Detect which cell encompasses the target text, then output its (X, Y) center coordinate. 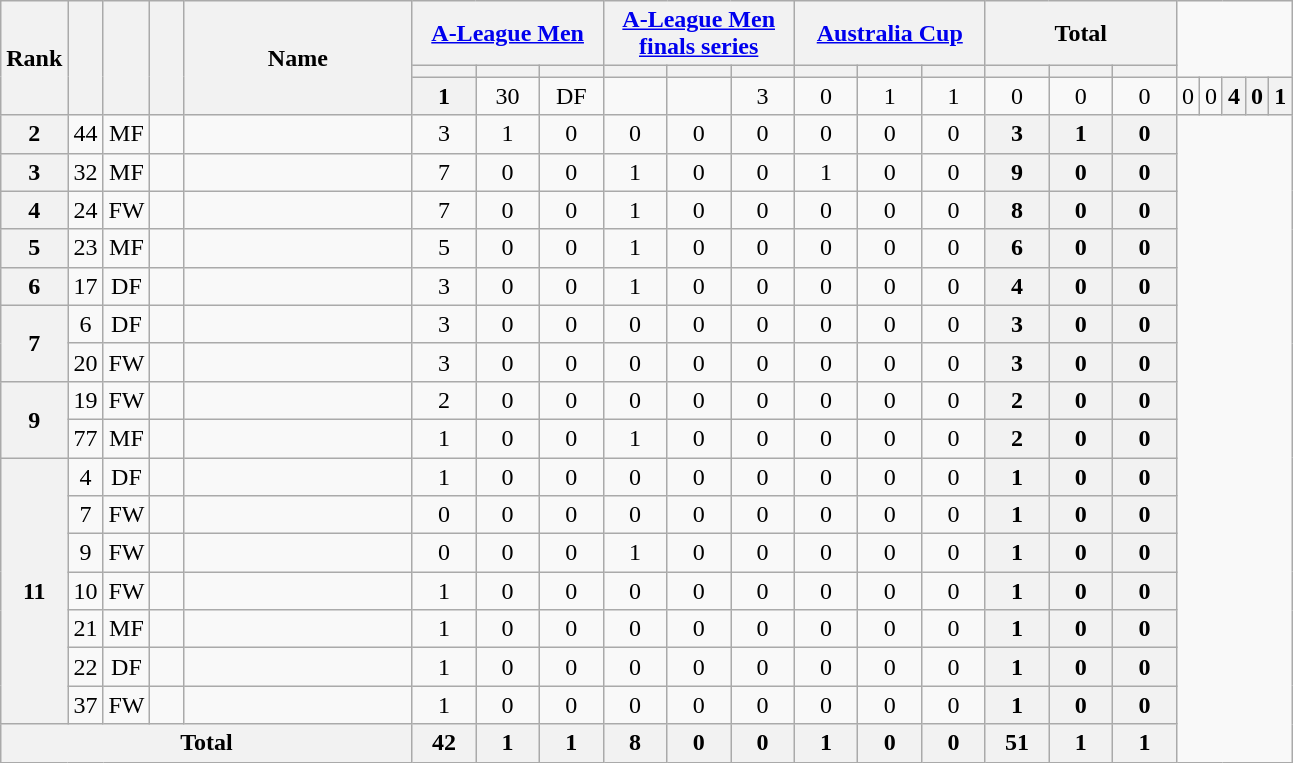
23 (86, 248)
A-League Men finals series (698, 34)
17 (86, 286)
24 (86, 210)
37 (86, 705)
Rank (34, 58)
20 (86, 362)
51 (1017, 743)
A-League Men (508, 34)
30 (508, 96)
22 (86, 667)
19 (86, 400)
21 (86, 629)
11 (34, 591)
42 (444, 743)
Australia Cup (890, 34)
77 (86, 438)
10 (86, 591)
32 (86, 172)
Name (298, 58)
44 (86, 134)
